Find where the given text appears and provide that cell's center as (x, y) coordinate. 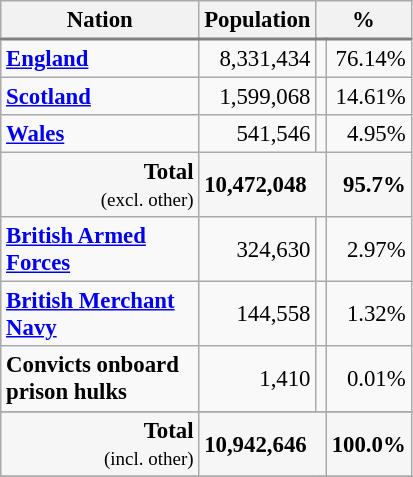
4.95% (368, 134)
Total(incl. other) (100, 444)
2.97% (368, 250)
Population (258, 20)
Scotland (100, 97)
100.0% (368, 444)
324,630 (258, 250)
England (100, 58)
Total(excl. other) (100, 186)
1.32% (368, 314)
Convicts onboard prison hulks (100, 380)
British Merchant Navy (100, 314)
1,599,068 (258, 97)
0.01% (368, 380)
Nation (100, 20)
95.7% (368, 186)
% (364, 20)
8,331,434 (258, 58)
14.61% (368, 97)
1,410 (258, 380)
10,942,646 (263, 444)
10,472,048 (263, 186)
541,546 (258, 134)
76.14% (368, 58)
144,558 (258, 314)
British Armed Forces (100, 250)
Wales (100, 134)
